Extract the (x, y) coordinate from the center of the cell holding the provided text.  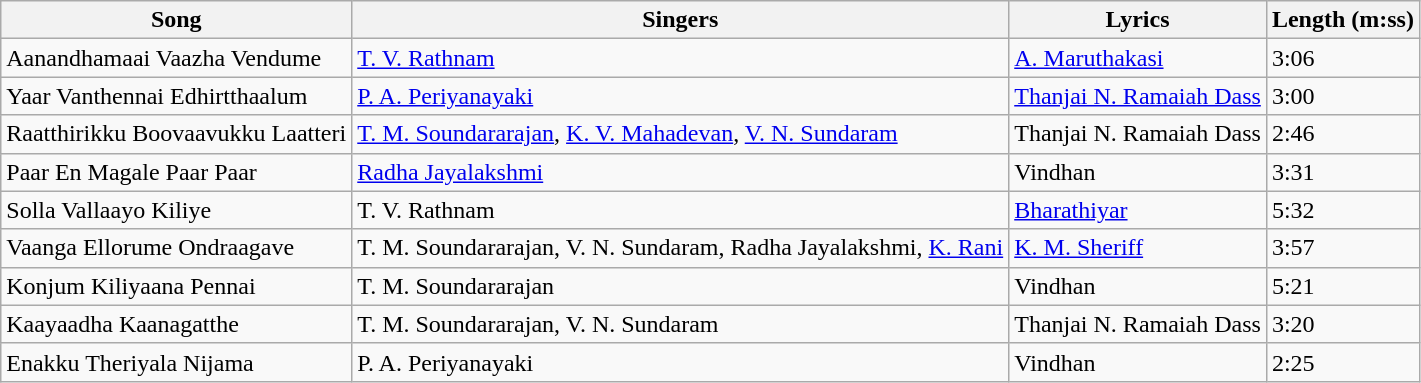
Konjum Kiliyaana Pennai (176, 286)
Vaanga Ellorume Ondraagave (176, 248)
Yaar Vanthennai Edhirtthaalum (176, 96)
Lyrics (1138, 20)
K. M. Sheriff (1138, 248)
5:32 (1342, 210)
2:46 (1342, 134)
Paar En Magale Paar Paar (176, 172)
Radha Jayalakshmi (680, 172)
Raatthirikku Boovaavukku Laatteri (176, 134)
T. M. Soundararajan, K. V. Mahadevan, V. N. Sundaram (680, 134)
Enakku Theriyala Nijama (176, 362)
Song (176, 20)
2:25 (1342, 362)
Singers (680, 20)
Aanandhamaai Vaazha Vendume (176, 58)
5:21 (1342, 286)
Length (m:ss) (1342, 20)
T. M. Soundararajan, V. N. Sundaram, Radha Jayalakshmi, K. Rani (680, 248)
Solla Vallaayo Kiliye (176, 210)
3:06 (1342, 58)
Kaayaadha Kaanagatthe (176, 324)
T. M. Soundararajan (680, 286)
A. Maruthakasi (1138, 58)
3:00 (1342, 96)
3:31 (1342, 172)
3:20 (1342, 324)
Bharathiyar (1138, 210)
3:57 (1342, 248)
T. M. Soundararajan, V. N. Sundaram (680, 324)
